Search for the cell housing the specified text and yield its [x, y] center coordinate. 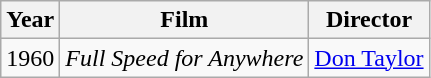
1960 [30, 58]
Year [30, 20]
Film [184, 20]
Full Speed for Anywhere [184, 58]
Don Taylor [369, 58]
Director [369, 20]
